Output the [X, Y] coordinate of the center of the cell containing the given text.  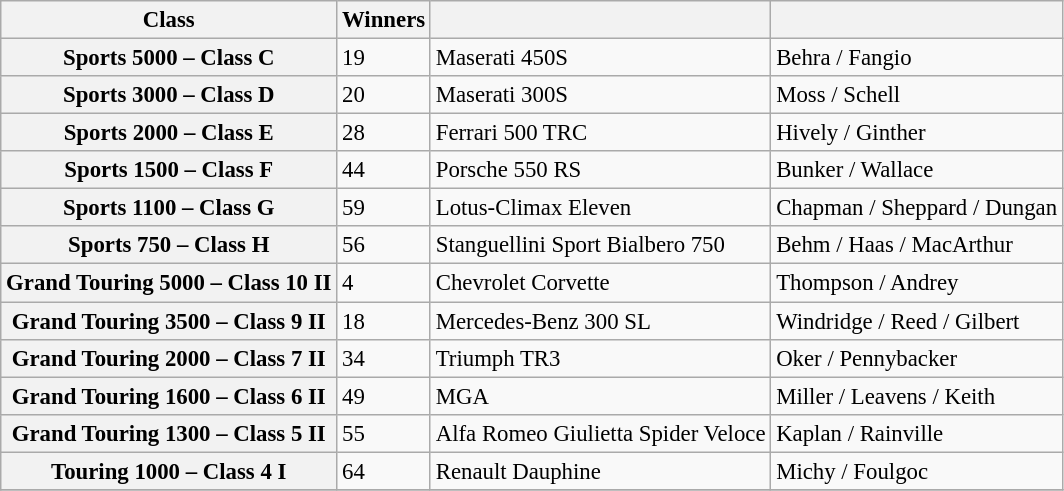
Behm / Haas / MacArthur [917, 245]
Maserati 300S [600, 95]
Sports 1500 – Class F [169, 170]
Touring 1000 – Class 4 I [169, 471]
Stanguellini Sport Bialbero 750 [600, 245]
Bunker / Wallace [917, 170]
Chevrolet Corvette [600, 283]
Ferrari 500 TRC [600, 133]
64 [384, 471]
4 [384, 283]
Grand Touring 2000 – Class 7 II [169, 358]
Michy / Foulgoc [917, 471]
Kaplan / Rainville [917, 433]
Sports 1100 – Class G [169, 208]
MGA [600, 396]
Behra / Fangio [917, 58]
Mercedes-Benz 300 SL [600, 321]
Renault Dauphine [600, 471]
Triumph TR3 [600, 358]
Winners [384, 20]
20 [384, 95]
Alfa Romeo Giulietta Spider Veloce [600, 433]
19 [384, 58]
Sports 2000 – Class E [169, 133]
56 [384, 245]
Grand Touring 3500 – Class 9 II [169, 321]
Grand Touring 1600 – Class 6 II [169, 396]
Maserati 450S [600, 58]
Moss / Schell [917, 95]
Porsche 550 RS [600, 170]
44 [384, 170]
Lotus-Climax Eleven [600, 208]
Sports 750 – Class H [169, 245]
Class [169, 20]
Grand Touring 5000 – Class 10 II [169, 283]
59 [384, 208]
Sports 5000 – Class C [169, 58]
Sports 3000 – Class D [169, 95]
Oker / Pennybacker [917, 358]
Chapman / Sheppard / Dungan [917, 208]
Miller / Leavens / Keith [917, 396]
18 [384, 321]
55 [384, 433]
34 [384, 358]
Windridge / Reed / Gilbert [917, 321]
49 [384, 396]
Grand Touring 1300 – Class 5 II [169, 433]
Hively / Ginther [917, 133]
28 [384, 133]
Thompson / Andrey [917, 283]
